Return the [x, y] coordinate for the center point of the cell that contains the specified text.  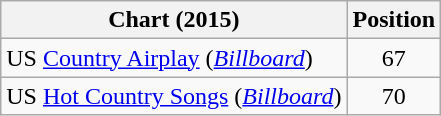
Chart (2015) [174, 20]
US Country Airplay (Billboard) [174, 58]
Position [394, 20]
67 [394, 58]
70 [394, 96]
US Hot Country Songs (Billboard) [174, 96]
